Extract the (X, Y) coordinate from the center of the cell holding the provided text.  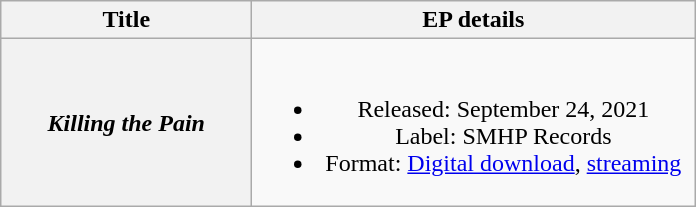
Title (126, 20)
Killing the Pain (126, 122)
EP details (474, 20)
Released: September 24, 2021Label: SMHP RecordsFormat: Digital download, streaming (474, 122)
